Output the (x, y) coordinate of the center of the cell containing the given text.  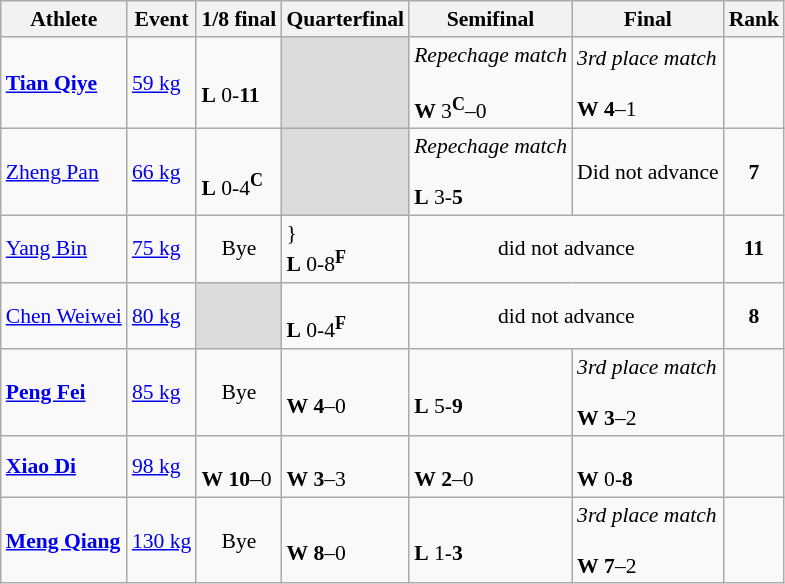
Peng Fei (64, 392)
Chen Weiwei (64, 316)
11 (754, 250)
Rank (754, 19)
85 kg (162, 392)
Semifinal (490, 19)
Repechage matchL 3-5 (490, 172)
Xiao Di (64, 466)
Athlete (64, 19)
Repechage matchW 3C–0 (490, 83)
}L 0-8F (345, 250)
Yang Bin (64, 250)
59 kg (162, 83)
3rd place matchW 7–2 (648, 540)
Did not advance (648, 172)
W 0-8 (648, 466)
W 2–0 (490, 466)
L 0-4C (238, 172)
Quarterfinal (345, 19)
Event (162, 19)
L 1-3 (490, 540)
3rd place matchW 4–1 (648, 83)
Zheng Pan (64, 172)
75 kg (162, 250)
W 4–0 (345, 392)
W 8–0 (345, 540)
3rd place matchW 3–2 (648, 392)
W 10–0 (238, 466)
L 5-9 (490, 392)
98 kg (162, 466)
L 0-11 (238, 83)
80 kg (162, 316)
1/8 final (238, 19)
W 3–3 (345, 466)
8 (754, 316)
66 kg (162, 172)
Final (648, 19)
130 kg (162, 540)
7 (754, 172)
L 0-4F (345, 316)
Tian Qiye (64, 83)
Meng Qiang (64, 540)
